Identify which cell holds the provided text, then report its [X, Y] central coordinate. 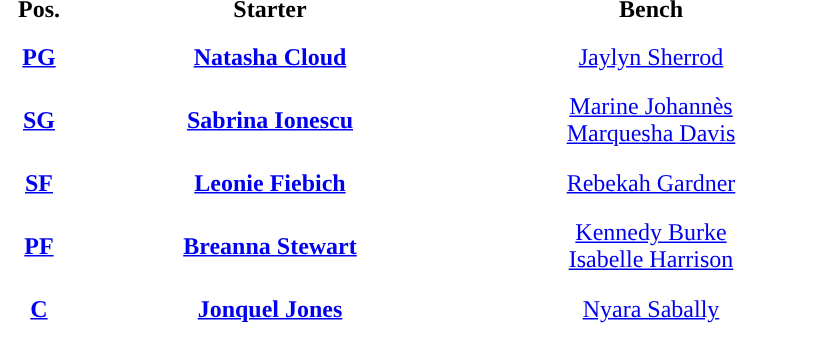
Marine JohannèsMarquesha Davis [651, 120]
Leonie Fiebich [270, 183]
Jonquel Jones [270, 309]
SF [39, 183]
C [39, 309]
SG [39, 120]
Nyara Sabally [651, 309]
Rebekah Gardner [651, 183]
PF [39, 246]
Breanna Stewart [270, 246]
Jaylyn Sherrod [651, 57]
Sabrina Ionescu [270, 120]
Kennedy BurkeIsabelle Harrison [651, 246]
PG [39, 57]
Natasha Cloud [270, 57]
